Identify which cell holds the provided text, then report its [x, y] central coordinate. 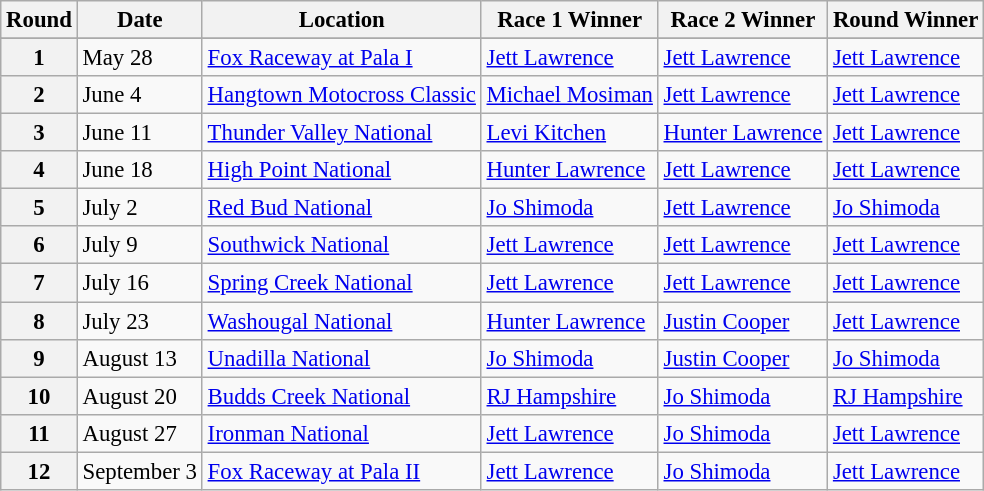
July 2 [140, 208]
May 28 [140, 58]
3 [39, 133]
8 [39, 321]
July 23 [140, 321]
Ironman National [342, 433]
Michael Mosiman [570, 95]
Date [140, 20]
10 [39, 396]
11 [39, 433]
High Point National [342, 170]
Southwick National [342, 245]
September 3 [140, 471]
Hangtown Motocross Classic [342, 95]
Fox Raceway at Pala I [342, 58]
6 [39, 245]
June 18 [140, 170]
Washougal National [342, 321]
August 27 [140, 433]
Race 2 Winner [742, 20]
Race 1 Winner [570, 20]
Budds Creek National [342, 396]
2 [39, 95]
Levi Kitchen [570, 133]
Spring Creek National [342, 283]
August 20 [140, 396]
1 [39, 58]
Location [342, 20]
Thunder Valley National [342, 133]
12 [39, 471]
August 13 [140, 358]
4 [39, 170]
7 [39, 283]
Unadilla National [342, 358]
June 11 [140, 133]
5 [39, 208]
9 [39, 358]
Round Winner [906, 20]
Round [39, 20]
Fox Raceway at Pala II [342, 471]
Red Bud National [342, 208]
July 16 [140, 283]
July 9 [140, 245]
June 4 [140, 95]
